Identify which cell holds the provided text, then report its [x, y] central coordinate. 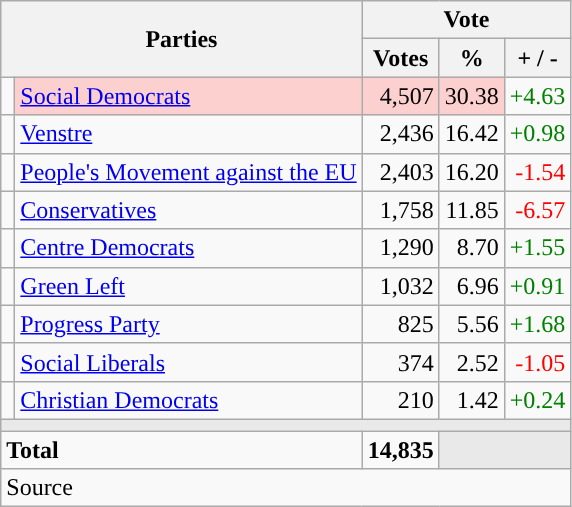
14,835 [400, 449]
1,290 [400, 248]
8.70 [472, 248]
Christian Democrats [188, 400]
+1.68 [538, 324]
374 [400, 362]
2,436 [400, 134]
-6.57 [538, 210]
Total [182, 449]
6.96 [472, 286]
+1.55 [538, 248]
Venstre [188, 134]
Progress Party [188, 324]
825 [400, 324]
16.20 [472, 172]
Centre Democrats [188, 248]
Votes [400, 58]
4,507 [400, 96]
2.52 [472, 362]
+0.24 [538, 400]
Source [286, 488]
30.38 [472, 96]
Vote [466, 20]
-1.05 [538, 362]
1,758 [400, 210]
1.42 [472, 400]
% [472, 58]
Parties [182, 39]
Social Democrats [188, 96]
1,032 [400, 286]
Green Left [188, 286]
16.42 [472, 134]
+0.98 [538, 134]
2,403 [400, 172]
Conservatives [188, 210]
People's Movement against the EU [188, 172]
+ / - [538, 58]
+4.63 [538, 96]
-1.54 [538, 172]
+0.91 [538, 286]
210 [400, 400]
Social Liberals [188, 362]
5.56 [472, 324]
11.85 [472, 210]
